Extract the [x, y] coordinate from the center of the cell holding the provided text.  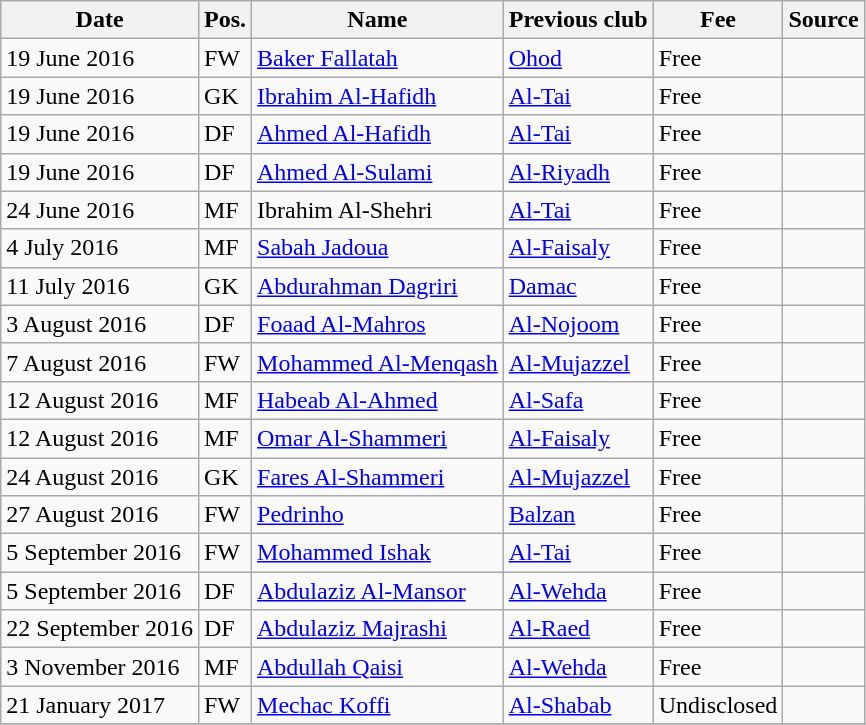
Habeab Al-Ahmed [378, 400]
Abdulaziz Majrashi [378, 629]
Al-Nojoom [578, 324]
Ibrahim Al-Hafidh [378, 96]
Fares Al-Shammeri [378, 477]
24 June 2016 [100, 210]
Ohod [578, 58]
Pos. [224, 20]
Abdulaziz Al-Mansor [378, 591]
Ahmed Al-Sulami [378, 172]
Ibrahim Al-Shehri [378, 210]
Al-Riyadh [578, 172]
Baker Fallatah [378, 58]
Undisclosed [718, 705]
Pedrinho [378, 515]
27 August 2016 [100, 515]
3 November 2016 [100, 667]
Source [824, 20]
Al-Raed [578, 629]
Abdurahman Dagriri [378, 286]
21 January 2017 [100, 705]
Abdullah Qaisi [378, 667]
Al-Shabab [578, 705]
11 July 2016 [100, 286]
Al-Safa [578, 400]
Sabah Jadoua [378, 248]
Previous club [578, 20]
Fee [718, 20]
Mohammed Ishak [378, 553]
4 July 2016 [100, 248]
Damac [578, 286]
Mohammed Al-Menqash [378, 362]
Name [378, 20]
24 August 2016 [100, 477]
3 August 2016 [100, 324]
22 September 2016 [100, 629]
Balzan [578, 515]
Mechac Koffi [378, 705]
Omar Al-Shammeri [378, 438]
Date [100, 20]
Foaad Al-Mahros [378, 324]
Ahmed Al-Hafidh [378, 134]
7 August 2016 [100, 362]
